Search for the cell housing the specified text and yield its [x, y] center coordinate. 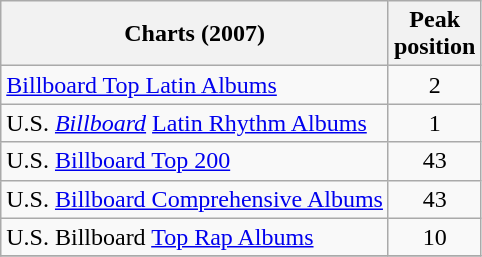
U.S. Billboard Top 200 [195, 161]
10 [434, 237]
U.S. Billboard Top Rap Albums [195, 237]
1 [434, 123]
U.S. Billboard Latin Rhythm Albums [195, 123]
Charts (2007) [195, 34]
Peakposition [434, 34]
Billboard Top Latin Albums [195, 85]
U.S. Billboard Comprehensive Albums [195, 199]
2 [434, 85]
